Capture the cell that displays the provided text and extract its (X, Y) central coordinate. 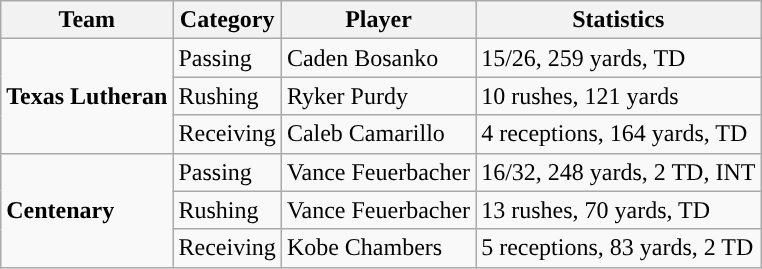
4 receptions, 164 yards, TD (618, 134)
Player (378, 20)
15/26, 259 yards, TD (618, 58)
Texas Lutheran (87, 96)
Statistics (618, 20)
Team (87, 20)
Caden Bosanko (378, 58)
Caleb Camarillo (378, 134)
5 receptions, 83 yards, 2 TD (618, 248)
Ryker Purdy (378, 96)
10 rushes, 121 yards (618, 96)
Centenary (87, 210)
13 rushes, 70 yards, TD (618, 210)
16/32, 248 yards, 2 TD, INT (618, 172)
Category (227, 20)
Kobe Chambers (378, 248)
